Determine the [X, Y] coordinate at the center of the cell enclosing the given text.  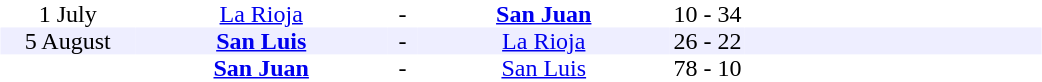
26 - 22 [707, 42]
78 - 10 [707, 68]
5 August [67, 42]
1 July [67, 14]
10 - 34 [707, 14]
